Extract the [X, Y] coordinate from the center of the cell holding the provided text.  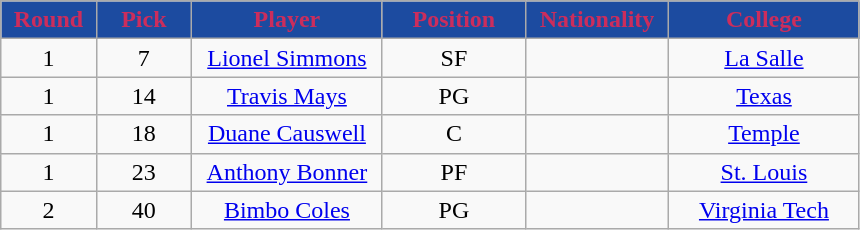
2 [48, 210]
Virginia Tech [764, 210]
7 [144, 58]
College [764, 20]
40 [144, 210]
Nationality [596, 20]
Temple [764, 134]
St. Louis [764, 172]
18 [144, 134]
Texas [764, 96]
C [454, 134]
23 [144, 172]
SF [454, 58]
Round [48, 20]
Position [454, 20]
14 [144, 96]
Player [288, 20]
La Salle [764, 58]
Lionel Simmons [288, 58]
Pick [144, 20]
Anthony Bonner [288, 172]
PF [454, 172]
Travis Mays [288, 96]
Duane Causwell [288, 134]
Bimbo Coles [288, 210]
